Extract the [x, y] coordinate from the center of the cell holding the provided text.  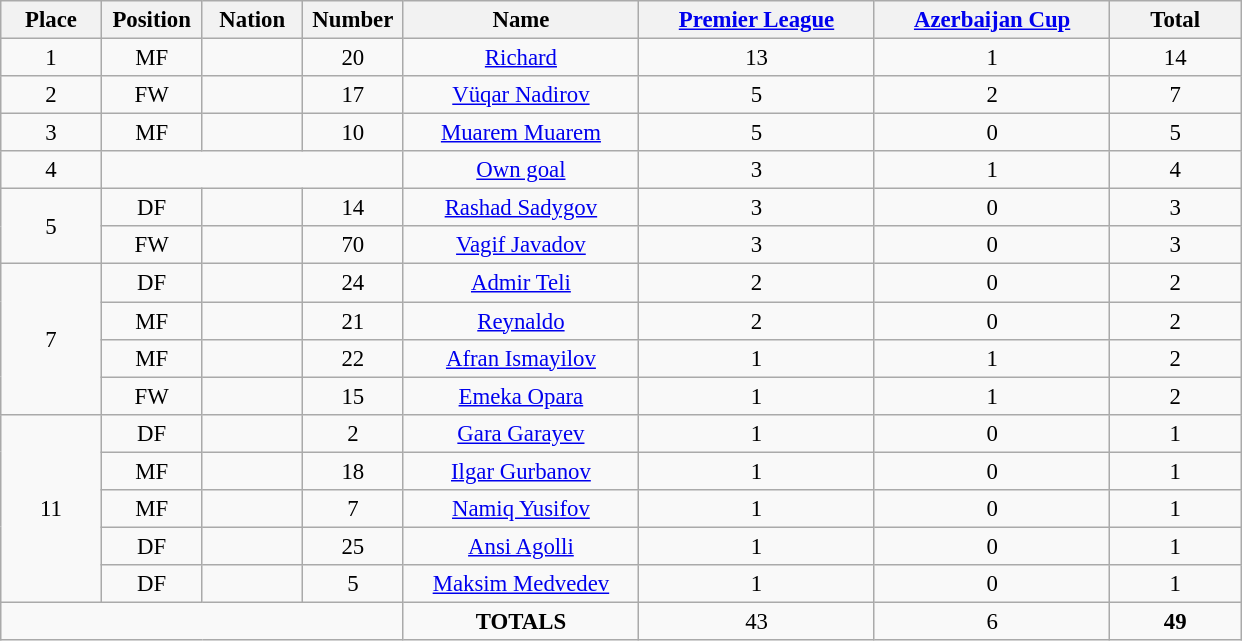
6 [992, 621]
Richard [521, 58]
Vüqar Nadirov [521, 95]
Vagif Javadov [521, 245]
Rashad Sadygov [521, 208]
13 [757, 58]
21 [354, 321]
Ansi Agolli [521, 546]
Ilgar Gurbanov [521, 471]
Total [1176, 20]
25 [354, 546]
Name [521, 20]
Afran Ismayilov [521, 358]
Position [152, 20]
Number [354, 20]
Maksim Medvedev [521, 584]
10 [354, 133]
22 [354, 358]
18 [354, 471]
20 [354, 58]
43 [757, 621]
Gara Garayev [521, 433]
24 [354, 283]
Reynaldo [521, 321]
49 [1176, 621]
Muarem Muarem [521, 133]
Namiq Yusifov [521, 509]
17 [354, 95]
Place [52, 20]
Azerbaijan Cup [992, 20]
Own goal [521, 170]
Emeka Opara [521, 396]
70 [354, 245]
11 [52, 508]
TOTALS [521, 621]
Admir Teli [521, 283]
15 [354, 396]
Nation [252, 20]
Premier League [757, 20]
